Identify which cell holds the provided text, then report its (X, Y) central coordinate. 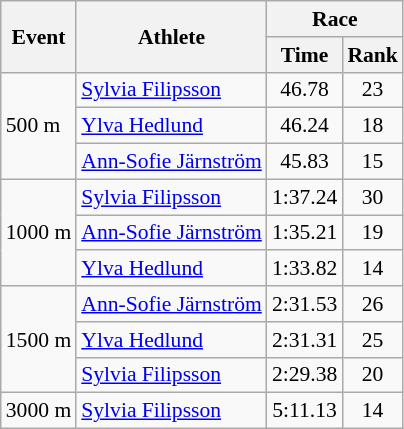
1:35.21 (304, 233)
Event (38, 36)
500 m (38, 126)
1000 m (38, 232)
Race (335, 19)
1:37.24 (304, 197)
2:29.38 (304, 375)
18 (372, 126)
23 (372, 90)
3000 m (38, 411)
Athlete (172, 36)
20 (372, 375)
5:11.13 (304, 411)
Time (304, 55)
1500 m (38, 340)
26 (372, 304)
25 (372, 340)
Rank (372, 55)
19 (372, 233)
30 (372, 197)
45.83 (304, 162)
2:31.31 (304, 340)
46.24 (304, 126)
46.78 (304, 90)
1:33.82 (304, 269)
2:31.53 (304, 304)
15 (372, 162)
